Extract the (x, y) coordinate from the center of the cell holding the provided text.  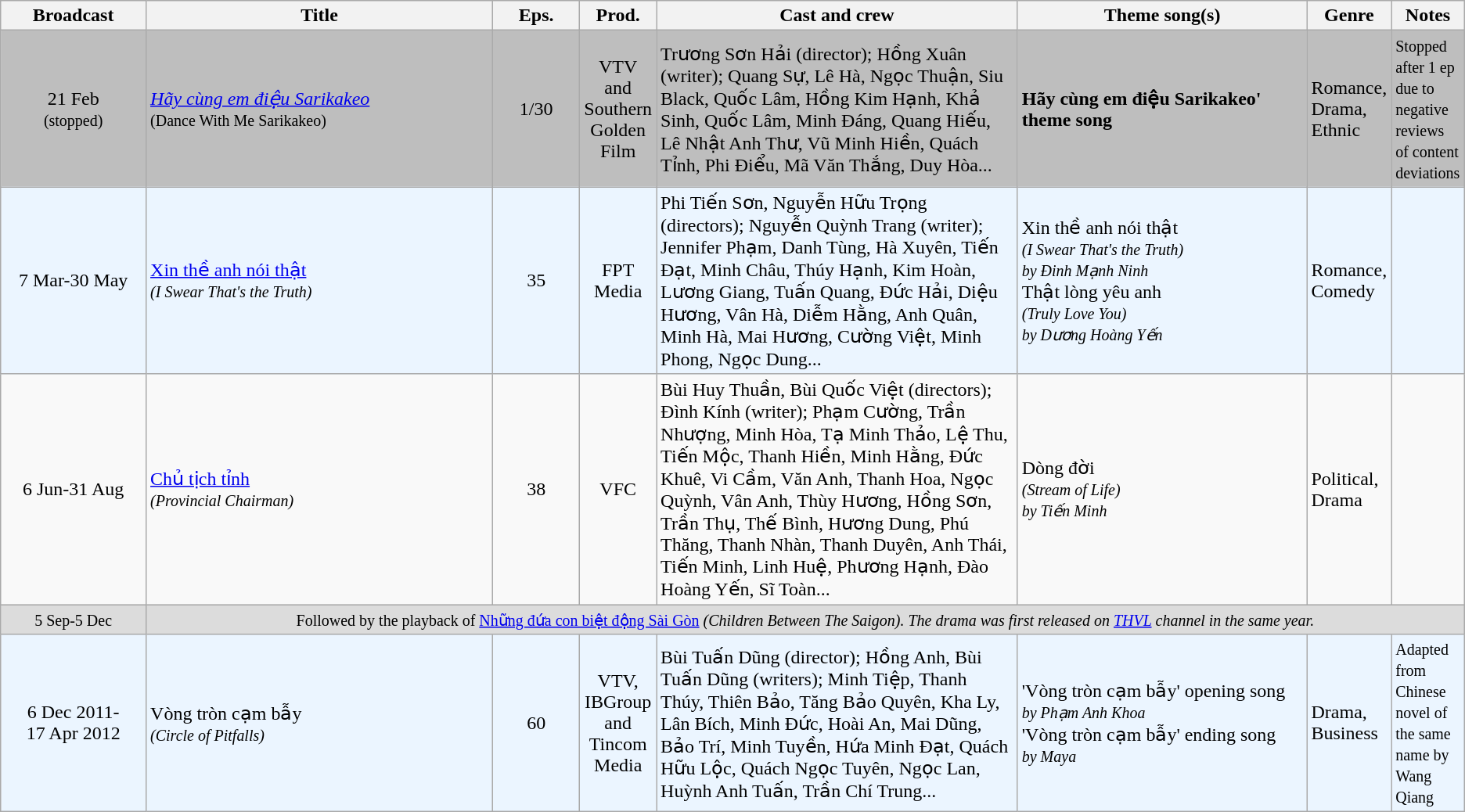
Cast and crew (837, 16)
Political, Drama (1349, 490)
5 Sep-5 Dec (74, 619)
7 Mar-30 May (74, 280)
35 (537, 280)
Broadcast (74, 16)
Chủ tịch tỉnh (Provincial Chairman) (319, 490)
'Vòng tròn cạm bẫy' opening song by Phạm Anh Khoa 'Vòng tròn cạm bẫy' ending song by Maya (1162, 723)
FPT Media (618, 280)
1/30 (537, 109)
6 Jun-31 Aug (74, 490)
Xin thề anh nói thật (I Swear That's the Truth)by Đinh Mạnh NinhThật lòng yêu anh (Truly Love You)by Dương Hoàng Yến (1162, 280)
Eps. (537, 16)
Stopped after 1 ep due to negative reviews of content deviations (1428, 109)
VTVandSouthern Golden Film (618, 109)
Adapted from Chinese novel of the same name by Wang Qiang (1428, 723)
Dòng đời (Stream of Life)by Tiến Minh (1162, 490)
VTV,IBGroupandTincom Media (618, 723)
Theme song(s) (1162, 16)
6 Dec 2011-17 Apr 2012 (74, 723)
VFC (618, 490)
Xin thề anh nói thật (I Swear That's the Truth) (319, 280)
Genre (1349, 16)
Drama, Business (1349, 723)
Notes (1428, 16)
Title (319, 16)
Romance, Drama, Ethnic (1349, 109)
38 (537, 490)
21 Feb(stopped) (74, 109)
Vòng tròn cạm bẫy (Circle of Pitfalls) (319, 723)
Prod. (618, 16)
Romance, Comedy (1349, 280)
Hãy cùng em điệu Sarikakeo' theme song (1162, 109)
Hãy cùng em điệu Sarikakeo (Dance With Me Sarikakeo) (319, 109)
60 (537, 723)
